Locate the cell with the specified text and output its [x, y] center coordinate. 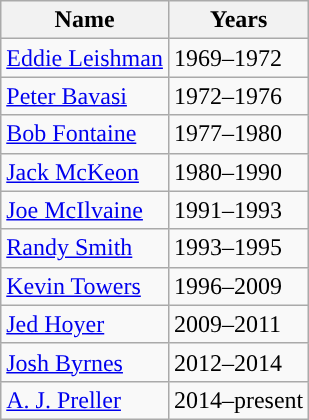
Bob Fontaine [85, 134]
Kevin Towers [85, 286]
Randy Smith [85, 248]
Peter Bavasi [85, 96]
Years [238, 20]
Jed Hoyer [85, 324]
Joe McIlvaine [85, 210]
Josh Byrnes [85, 362]
2014–present [238, 400]
2009–2011 [238, 324]
1980–1990 [238, 172]
1996–2009 [238, 286]
1969–1972 [238, 58]
Eddie Leishman [85, 58]
2012–2014 [238, 362]
Jack McKeon [85, 172]
1972–1976 [238, 96]
Name [85, 20]
1993–1995 [238, 248]
A. J. Preller [85, 400]
1977–1980 [238, 134]
1991–1993 [238, 210]
